Provide the (X, Y) coordinate of the cell's center where the given text is located.  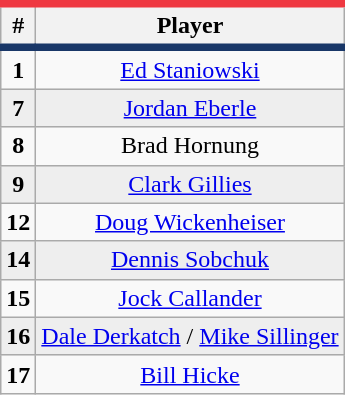
16 (18, 336)
Dale Derkatch / Mike Sillinger (190, 336)
9 (18, 184)
7 (18, 108)
Ed Staniowski (190, 68)
1 (18, 68)
Jordan Eberle (190, 108)
Jock Callander (190, 298)
8 (18, 146)
15 (18, 298)
Player (190, 26)
14 (18, 260)
Doug Wickenheiser (190, 222)
Bill Hicke (190, 374)
Dennis Sobchuk (190, 260)
# (18, 26)
12 (18, 222)
Brad Hornung (190, 146)
17 (18, 374)
Clark Gillies (190, 184)
